Return [X, Y] of the center of cell containing provided text 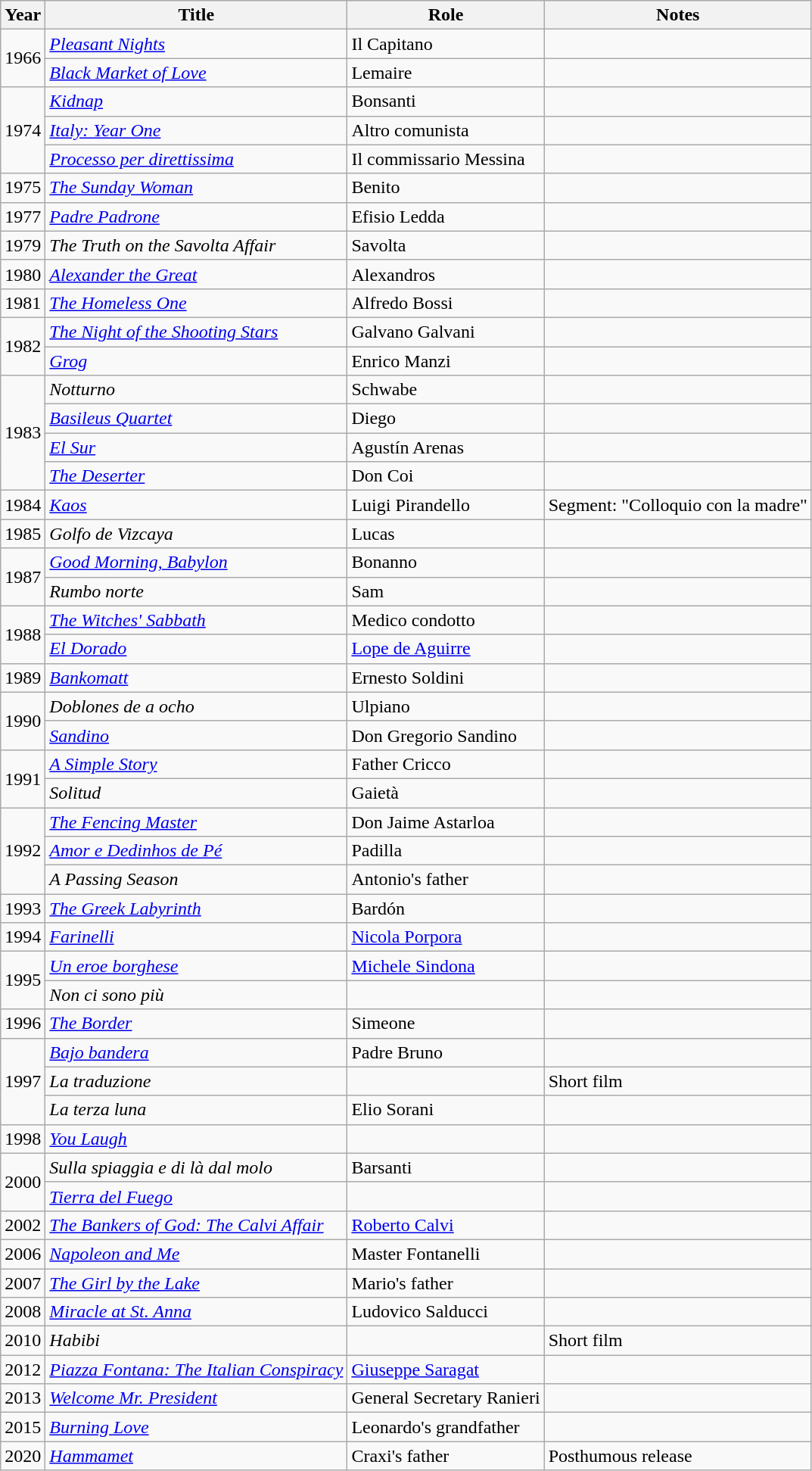
A Passing Season [197, 880]
Grog [197, 361]
1988 [23, 634]
2006 [23, 1254]
1983 [23, 433]
Padre Padrone [197, 217]
The Greek Labyrinth [197, 908]
Alexander the Great [197, 274]
1996 [23, 1024]
Father Cricco [446, 764]
1966 [23, 58]
1984 [23, 505]
Pleasant Nights [197, 44]
Ernesto Soldini [446, 678]
1987 [23, 577]
Kaos [197, 505]
Gaietà [446, 793]
You Laugh [197, 1139]
Title [197, 15]
Galvano Galvani [446, 332]
Enrico Manzi [446, 361]
Segment: "Colloquio con la madre" [678, 505]
Savolta [446, 245]
2007 [23, 1283]
1990 [23, 721]
Un eroe borghese [197, 966]
1980 [23, 274]
Sulla spiaggia e di là dal molo [197, 1167]
Craxi's father [446, 1456]
2015 [23, 1427]
1993 [23, 908]
Amor e Dedinhos de Pé [197, 851]
The Truth on the Savolta Affair [197, 245]
Agustín Arenas [446, 447]
Kidnap [197, 101]
Notturno [197, 390]
The Sunday Woman [197, 188]
Sam [446, 591]
Doblones de a ocho [197, 706]
Padilla [446, 851]
1994 [23, 937]
Michele Sindona [446, 966]
1995 [23, 980]
Tierra del Fuego [197, 1196]
Non ci sono più [197, 995]
Bonsanti [446, 101]
1992 [23, 850]
Elio Sorani [446, 1110]
The Deserter [197, 476]
Schwabe [446, 390]
Luigi Pirandello [446, 505]
The Fencing Master [197, 821]
2012 [23, 1370]
Golfo de Vizcaya [197, 534]
Simeone [446, 1024]
Bardón [446, 908]
Lucas [446, 534]
Mario's father [446, 1283]
The Bankers of God: The Calvi Affair [197, 1225]
Basileus Quartet [197, 419]
Lope de Aguirre [446, 649]
Bajo bandera [197, 1052]
Ludovico Salducci [446, 1312]
1979 [23, 245]
Black Market of Love [197, 73]
Solitud [197, 793]
Processo per direttissima [197, 159]
Altro comunista [446, 130]
Barsanti [446, 1167]
1974 [23, 130]
Miracle at St. Anna [197, 1312]
Don Coi [446, 476]
Benito [446, 188]
Habibi [197, 1341]
2013 [23, 1398]
1975 [23, 188]
Bankomatt [197, 678]
2020 [23, 1456]
Welcome Mr. President [197, 1398]
Farinelli [197, 937]
2000 [23, 1182]
1989 [23, 678]
Year [23, 15]
Diego [446, 419]
Posthumous release [678, 1456]
Lemaire [446, 73]
El Dorado [197, 649]
Italy: Year One [197, 130]
Master Fontanelli [446, 1254]
Leonardo's grandfather [446, 1427]
Sandino [197, 735]
Il Capitano [446, 44]
1985 [23, 534]
Il commissario Messina [446, 159]
Alfredo Bossi [446, 303]
1991 [23, 778]
2008 [23, 1312]
Roberto Calvi [446, 1225]
The Girl by the Lake [197, 1283]
Good Morning, Babylon [197, 563]
El Sur [197, 447]
Burning Love [197, 1427]
Antonio's father [446, 880]
1982 [23, 346]
The Witches' Sabbath [197, 620]
1981 [23, 303]
Don Gregorio Sandino [446, 735]
1977 [23, 217]
Padre Bruno [446, 1052]
Alexandros [446, 274]
Medico condotto [446, 620]
Bonanno [446, 563]
La terza luna [197, 1110]
Ulpiano [446, 706]
Hammamet [197, 1456]
A Simple Story [197, 764]
Nicola Porpora [446, 937]
The Night of the Shooting Stars [197, 332]
The Homeless One [197, 303]
2002 [23, 1225]
The Border [197, 1024]
Napoleon and Me [197, 1254]
Role [446, 15]
1998 [23, 1139]
2010 [23, 1341]
Don Jaime Astarloa [446, 821]
Rumbo norte [197, 591]
Piazza Fontana: The Italian Conspiracy [197, 1370]
General Secretary Ranieri [446, 1398]
1997 [23, 1081]
Giuseppe Saragat [446, 1370]
La traduzione [197, 1081]
Notes [678, 15]
Efisio Ledda [446, 217]
